Extract the (x, y) coordinate from the center of the cell holding the provided text.  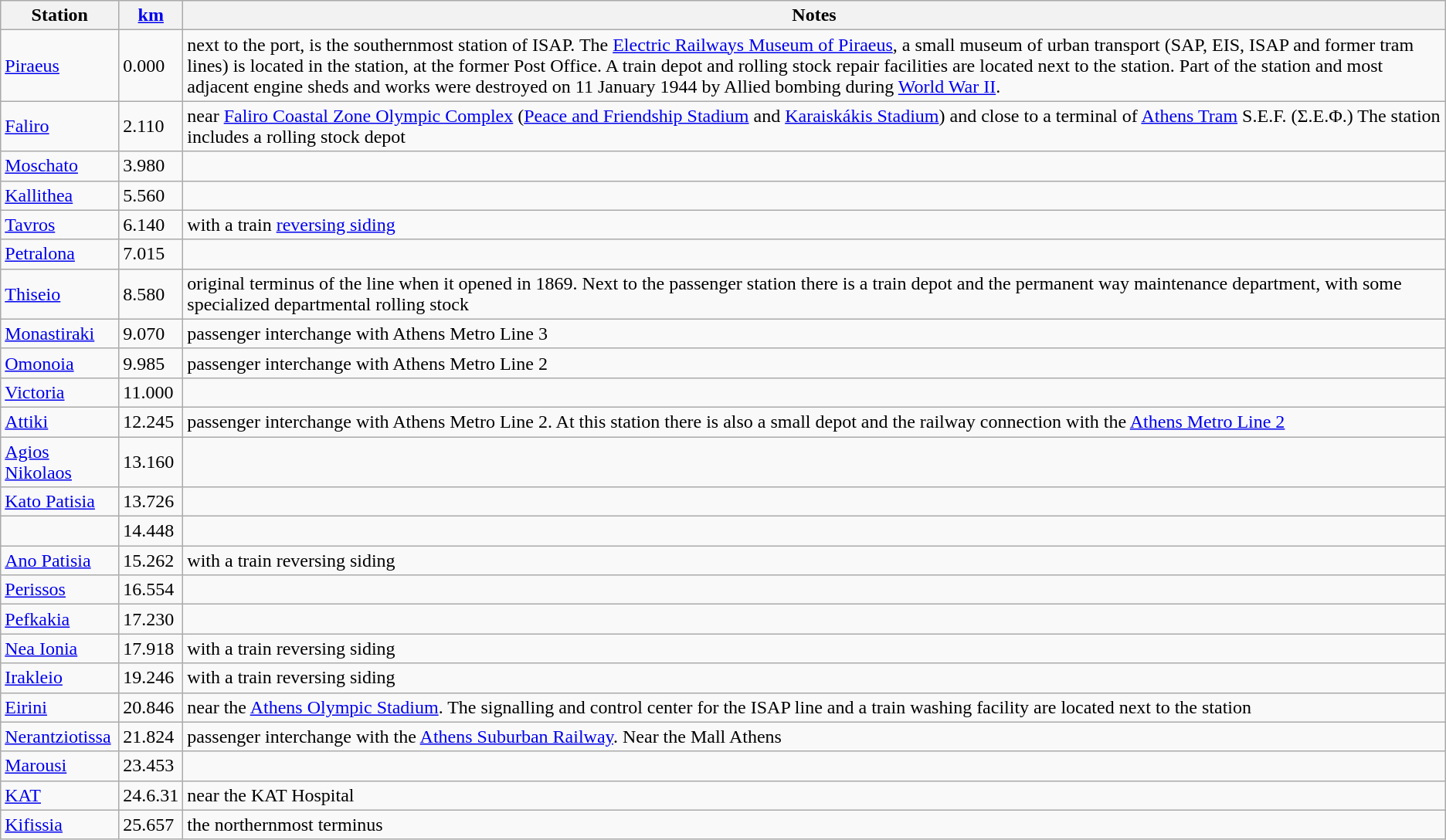
KAT (60, 795)
Ano Patisia (60, 561)
passenger interchange with Athens Metro Line 2 (814, 363)
9.985 (151, 363)
25.657 (151, 825)
Kato Patisia (60, 502)
passenger interchange with the Athens Suburban Railway. Near the Mall Athens (814, 737)
14.448 (151, 531)
17.230 (151, 619)
20.846 (151, 707)
19.246 (151, 678)
15.262 (151, 561)
near the KAT Hospital (814, 795)
7.015 (151, 254)
Moschato (60, 166)
23.453 (151, 766)
24.6.31 (151, 795)
Kifissia (60, 825)
Thiseio (60, 293)
Tavros (60, 225)
6.140 (151, 225)
Nerantziotissa (60, 737)
Agios Nikolaos (60, 462)
11.000 (151, 392)
Victoria (60, 392)
km (151, 15)
Nea Ionia (60, 649)
near the Athens Olympic Stadium. The signalling and control center for the ISAP line and a train washing facility are located next to the station (814, 707)
9.070 (151, 334)
passenger interchange with Athens Metro Line 2. At this station there is also a small depot and the railway connection with the Athens Metro Line 2 (814, 422)
Notes (814, 15)
17.918 (151, 649)
Monastiraki (60, 334)
the northernmost terminus (814, 825)
Attiki (60, 422)
12.245 (151, 422)
Perissos (60, 590)
16.554 (151, 590)
Eirini (60, 707)
13.726 (151, 502)
Irakleio (60, 678)
Pefkakia (60, 619)
Omonoia (60, 363)
21.824 (151, 737)
13.160 (151, 462)
8.580 (151, 293)
0.000 (151, 66)
Faliro (60, 127)
Kallithea (60, 195)
Piraeus (60, 66)
Station (60, 15)
passenger interchange with Athens Metro Line 3 (814, 334)
3.980 (151, 166)
5.560 (151, 195)
2.110 (151, 127)
Marousi (60, 766)
Petralona (60, 254)
